Determine the (X, Y) coordinate at the center of the cell enclosing the given text.  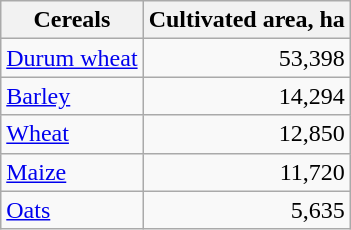
14,294 (246, 96)
Oats (72, 210)
Barley (72, 96)
Cultivated area, ha (246, 20)
Wheat (72, 134)
Maize (72, 172)
Durum wheat (72, 58)
11,720 (246, 172)
53,398 (246, 58)
5,635 (246, 210)
Cereals (72, 20)
12,850 (246, 134)
